Detect which cell encompasses the target text, then output its (x, y) center coordinate. 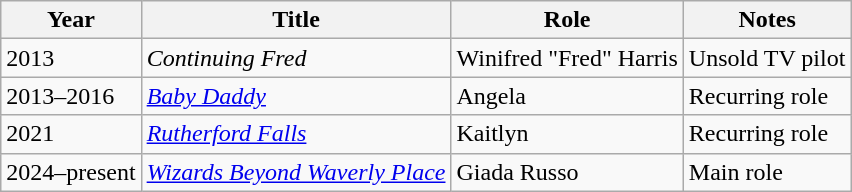
Giada Russo (567, 172)
Baby Daddy (296, 96)
2024–present (71, 172)
Notes (767, 20)
Angela (567, 96)
Role (567, 20)
Main role (767, 172)
Rutherford Falls (296, 134)
Year (71, 20)
Unsold TV pilot (767, 58)
Title (296, 20)
Continuing Fred (296, 58)
Wizards Beyond Waverly Place (296, 172)
Winifred "Fred" Harris (567, 58)
2021 (71, 134)
Kaitlyn (567, 134)
2013 (71, 58)
2013–2016 (71, 96)
